Scan for the cell matching the given text and deliver its [X, Y] coordinate at center. 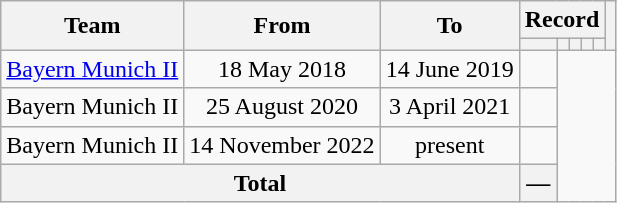
From [282, 26]
present [450, 145]
— [538, 183]
Record [562, 20]
Total [260, 183]
25 August 2020 [282, 107]
14 November 2022 [282, 145]
14 June 2019 [450, 69]
3 April 2021 [450, 107]
To [450, 26]
18 May 2018 [282, 69]
Team [92, 26]
